Extract the [x, y] coordinate from the center of the cell holding the provided text.  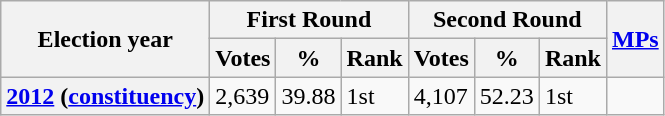
Second Round [507, 20]
First Round [309, 20]
Election year [106, 39]
MPs [635, 39]
2012 (constituency) [106, 96]
2,639 [243, 96]
39.88 [308, 96]
52.23 [506, 96]
4,107 [441, 96]
